Return the [x, y] coordinate for the center point of the cell that contains the specified text.  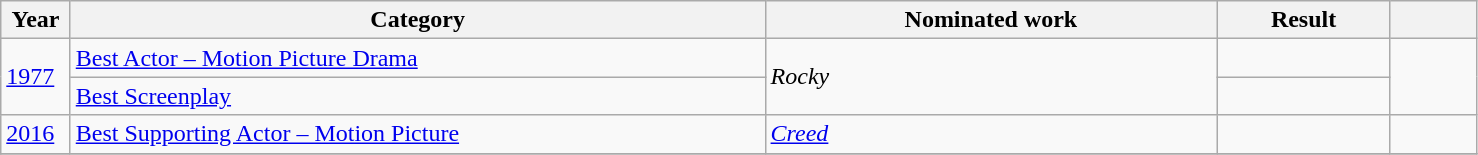
Year [36, 20]
Nominated work [991, 20]
Rocky [991, 77]
Best Supporting Actor – Motion Picture [418, 134]
Best Screenplay [418, 96]
Category [418, 20]
Result [1304, 20]
2016 [36, 134]
Creed [991, 134]
Best Actor – Motion Picture Drama [418, 58]
1977 [36, 77]
